Provide the [X, Y] coordinate of the cell's center where the given text is located.  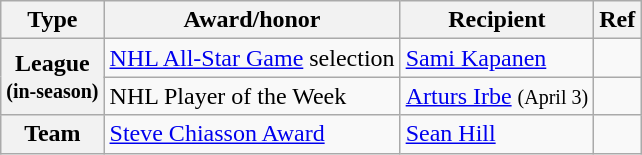
Ref [618, 20]
Sean Hill [497, 134]
Team [52, 134]
Type [52, 20]
Award/honor [252, 20]
Recipient [497, 20]
Arturs Irbe (April 3) [497, 96]
Steve Chiasson Award [252, 134]
NHL All-Star Game selection [252, 58]
League(in-season) [52, 77]
NHL Player of the Week [252, 96]
Sami Kapanen [497, 58]
